Pinpoint the cell where the given text exists, returning its [x, y] midpoint coordinate. 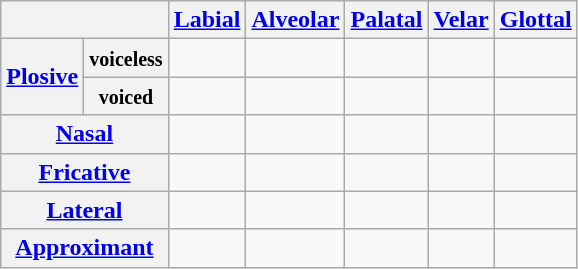
Lateral [84, 210]
voiceless [126, 58]
Palatal [386, 20]
Fricative [84, 172]
Approximant [84, 248]
voiced [126, 96]
Plosive [42, 77]
Glottal [536, 20]
Velar [461, 20]
Nasal [84, 134]
Alveolar [296, 20]
Labial [207, 20]
